Search for the cell housing the specified text and yield its (X, Y) center coordinate. 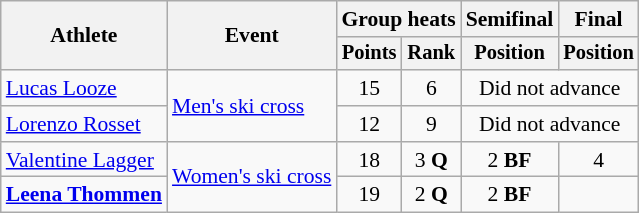
Men's ski cross (252, 106)
Event (252, 36)
Valentine Lagger (84, 160)
3 Q (432, 160)
Points (369, 54)
Women's ski cross (252, 178)
Rank (432, 54)
12 (369, 124)
Group heats (398, 19)
Lorenzo Rosset (84, 124)
Final (598, 19)
19 (369, 195)
18 (369, 160)
Semifinal (510, 19)
15 (369, 88)
9 (432, 124)
Leena Thommen (84, 195)
Athlete (84, 36)
6 (432, 88)
2 Q (432, 195)
4 (598, 160)
Lucas Looze (84, 88)
